From the cell containing the given text, extract its center point as (X, Y) coordinate. 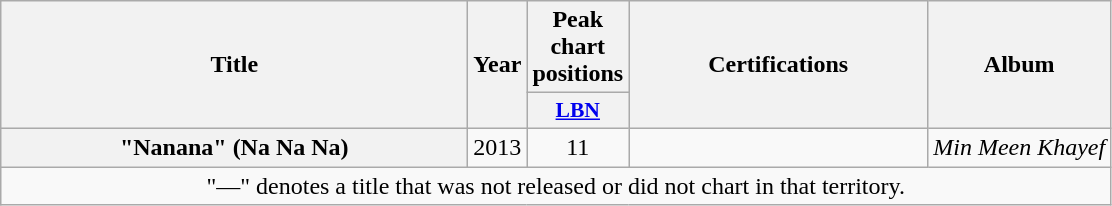
Title (234, 65)
"—" denotes a title that was not released or did not chart in that territory. (556, 185)
11 (578, 147)
LBN (578, 111)
Year (498, 65)
2013 (498, 147)
"Nanana" (Na Na Na) (234, 147)
Min Meen Khayef (1020, 147)
Album (1020, 65)
Peak chart positions (578, 47)
Certifications (778, 65)
